Output the [x, y] coordinate of the center of the cell containing the given text.  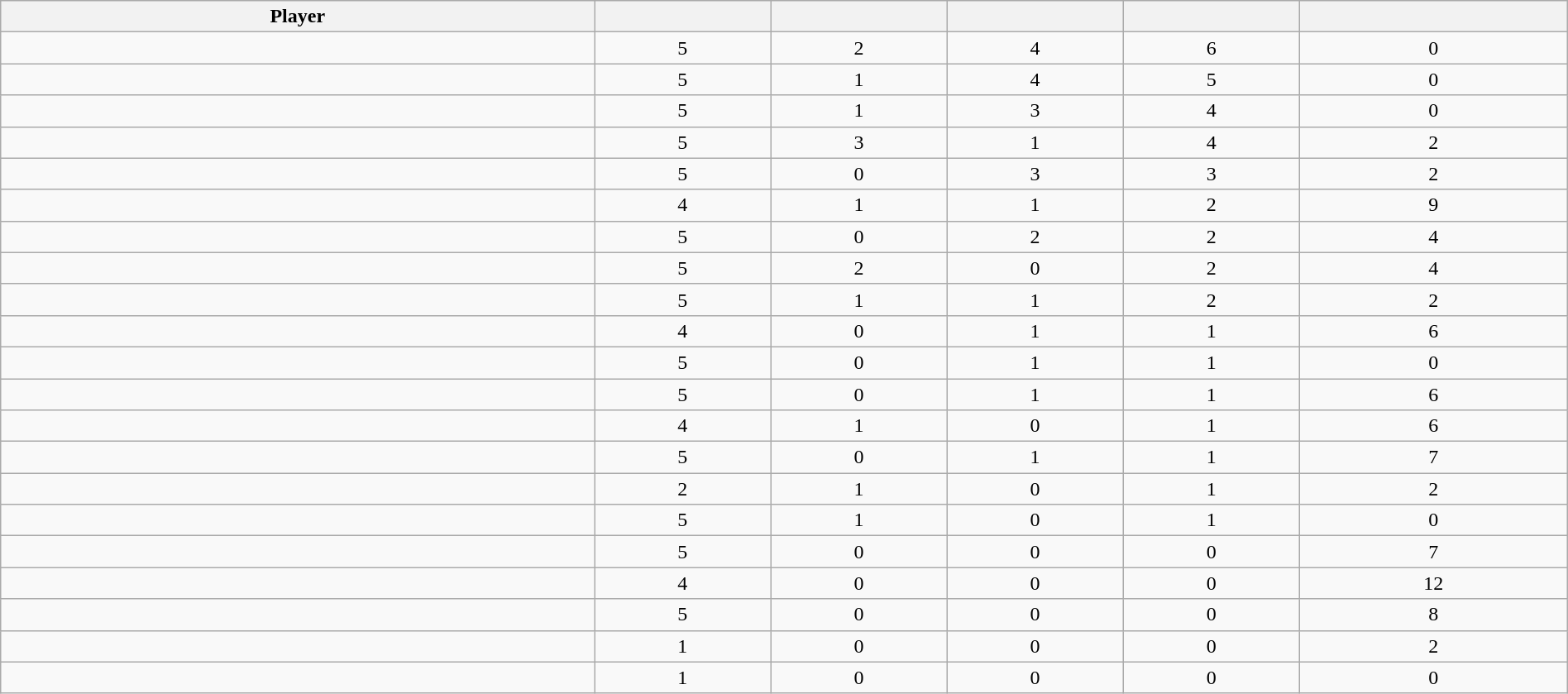
12 [1433, 583]
8 [1433, 615]
Player [298, 17]
9 [1433, 205]
